Scan for the cell matching the given text and deliver its (X, Y) coordinate at center. 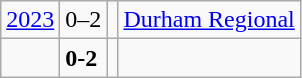
0–2 (84, 20)
Durham Regional (209, 20)
2023 (30, 20)
0-2 (84, 58)
